Capture the cell that displays the provided text and extract its (X, Y) central coordinate. 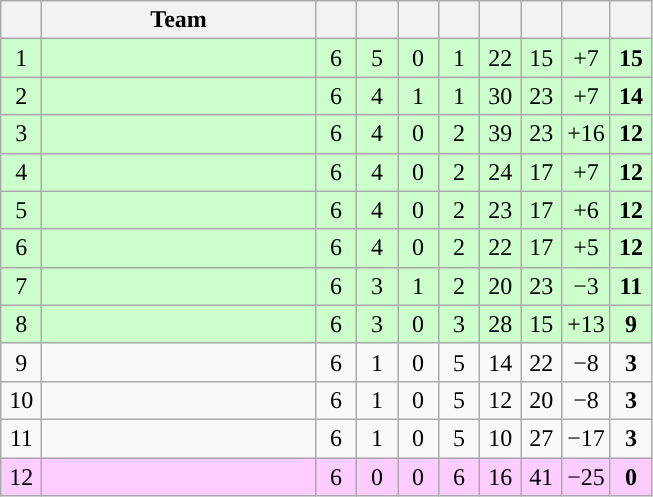
−3 (586, 286)
28 (500, 324)
Team (179, 20)
+6 (586, 210)
24 (500, 172)
+16 (586, 134)
27 (542, 438)
30 (500, 96)
+13 (586, 324)
−17 (586, 438)
−25 (586, 477)
8 (22, 324)
41 (542, 477)
16 (500, 477)
+5 (586, 248)
39 (500, 134)
7 (22, 286)
